Locate the cell with the specified text and output its [X, Y] center coordinate. 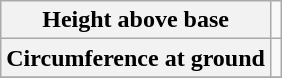
Circumference at ground [136, 58]
Height above base [136, 20]
